Capture the cell that displays the provided text and extract its (X, Y) central coordinate. 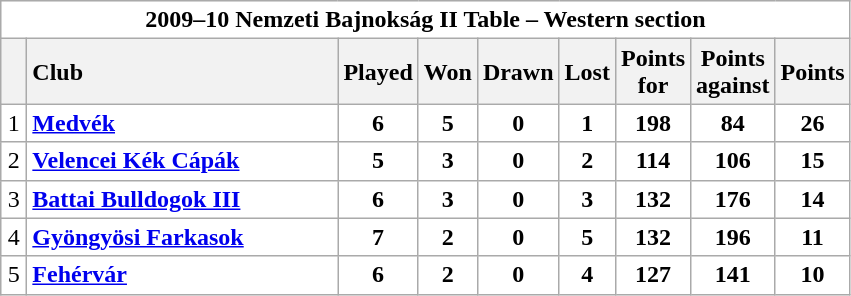
14 (812, 199)
Points against (733, 72)
114 (652, 161)
26 (812, 123)
2009–10 Nemzeti Bajnokság II Table – Western section (426, 20)
Club (182, 72)
Battai Bulldogok III (182, 199)
11 (812, 237)
Drawn (518, 72)
Lost (587, 72)
141 (733, 275)
Fehérvár (182, 275)
Won (448, 72)
Gyöngyösi Farkasok (182, 237)
176 (733, 199)
Medvék (182, 123)
Played (378, 72)
15 (812, 161)
198 (652, 123)
84 (733, 123)
106 (733, 161)
10 (812, 275)
Velencei Kék Cápák (182, 161)
Points for (652, 72)
7 (378, 237)
Points (812, 72)
196 (733, 237)
127 (652, 275)
